Locate the cell with the specified text and output its [X, Y] center coordinate. 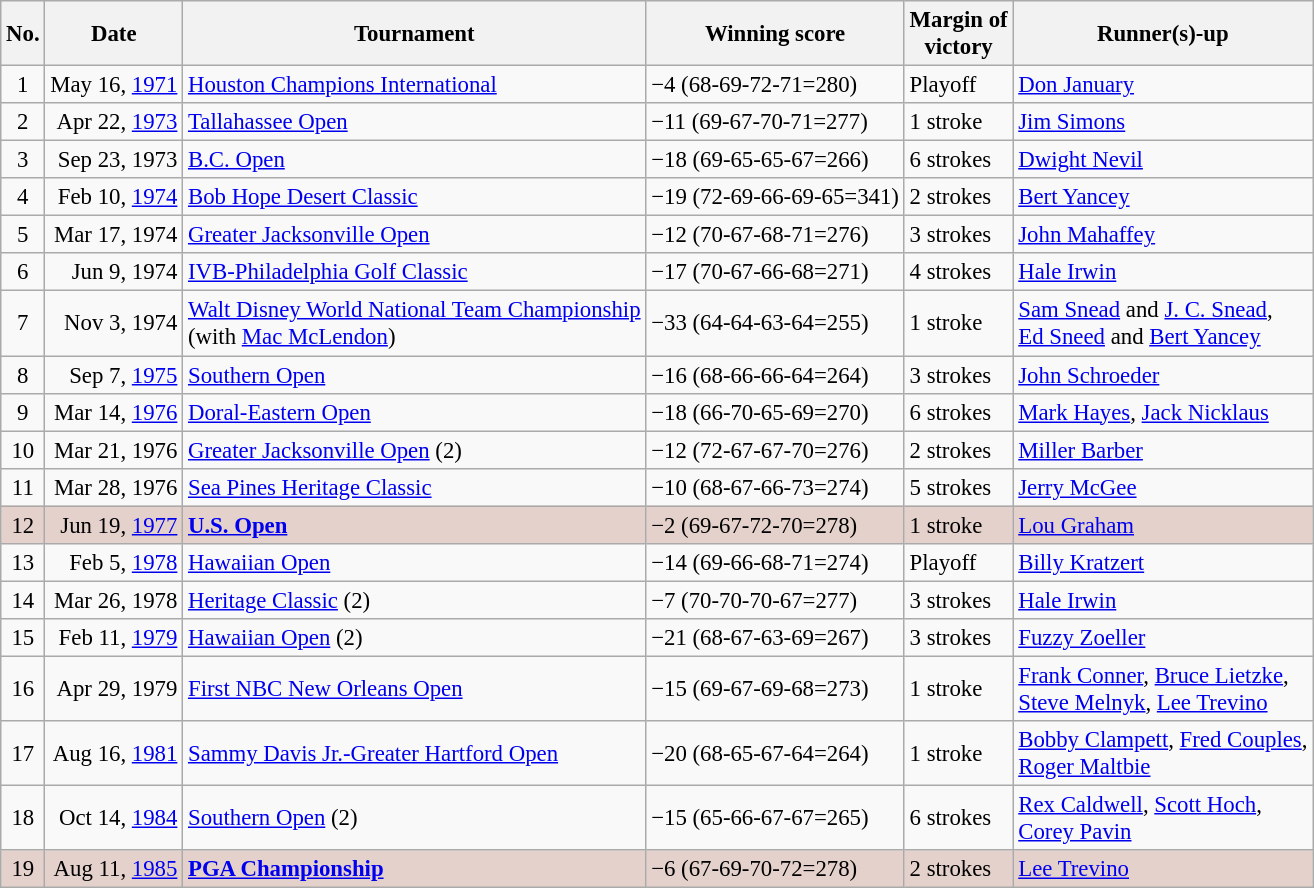
−17 (70-67-66-68=271) [775, 273]
Mar 17, 1974 [114, 235]
−16 (68-66-66-64=264) [775, 375]
Fuzzy Zoeller [1163, 638]
5 [23, 235]
Oct 14, 1984 [114, 818]
U.S. Open [414, 525]
14 [23, 600]
Mar 21, 1976 [114, 450]
Margin ofvictory [958, 34]
Mar 14, 1976 [114, 412]
Mark Hayes, Jack Nicklaus [1163, 412]
Sea Pines Heritage Classic [414, 487]
Bobby Clampett, Fred Couples, Roger Maltbie [1163, 754]
PGA Championship [414, 869]
Dwight Nevil [1163, 160]
Miller Barber [1163, 450]
17 [23, 754]
−10 (68-67-66-73=274) [775, 487]
Billy Kratzert [1163, 563]
Hawaiian Open [414, 563]
−19 (72-69-66-69-65=341) [775, 197]
7 [23, 324]
No. [23, 34]
Mar 26, 1978 [114, 600]
Aug 16, 1981 [114, 754]
B.C. Open [414, 160]
Date [114, 34]
Runner(s)-up [1163, 34]
12 [23, 525]
Walt Disney World National Team Championship(with Mac McLendon) [414, 324]
9 [23, 412]
11 [23, 487]
Jun 19, 1977 [114, 525]
−15 (65-66-67-67=265) [775, 818]
Houston Champions International [414, 85]
Feb 5, 1978 [114, 563]
4 [23, 197]
Nov 3, 1974 [114, 324]
13 [23, 563]
16 [23, 688]
15 [23, 638]
−7 (70-70-70-67=277) [775, 600]
−15 (69-67-69-68=273) [775, 688]
4 strokes [958, 273]
−21 (68-67-63-69=267) [775, 638]
Aug 11, 1985 [114, 869]
Lou Graham [1163, 525]
Bob Hope Desert Classic [414, 197]
John Schroeder [1163, 375]
−11 (69-67-70-71=277) [775, 122]
Heritage Classic (2) [414, 600]
Winning score [775, 34]
−18 (66-70-65-69=270) [775, 412]
10 [23, 450]
Sep 7, 1975 [114, 375]
−6 (67-69-70-72=278) [775, 869]
Apr 29, 1979 [114, 688]
−12 (72-67-67-70=276) [775, 450]
Jerry McGee [1163, 487]
8 [23, 375]
John Mahaffey [1163, 235]
−2 (69-67-72-70=278) [775, 525]
May 16, 1971 [114, 85]
IVB-Philadelphia Golf Classic [414, 273]
19 [23, 869]
Doral-Eastern Open [414, 412]
−20 (68-65-67-64=264) [775, 754]
Sep 23, 1973 [114, 160]
First NBC New Orleans Open [414, 688]
2 [23, 122]
3 [23, 160]
−18 (69-65-65-67=266) [775, 160]
Frank Conner, Bruce Lietzke, Steve Melnyk, Lee Trevino [1163, 688]
Feb 10, 1974 [114, 197]
Greater Jacksonville Open (2) [414, 450]
Southern Open (2) [414, 818]
Mar 28, 1976 [114, 487]
Rex Caldwell, Scott Hoch, Corey Pavin [1163, 818]
Southern Open [414, 375]
Lee Trevino [1163, 869]
6 [23, 273]
1 [23, 85]
Don January [1163, 85]
−14 (69-66-68-71=274) [775, 563]
Sammy Davis Jr.-Greater Hartford Open [414, 754]
18 [23, 818]
Tallahassee Open [414, 122]
Jun 9, 1974 [114, 273]
Bert Yancey [1163, 197]
−33 (64-64-63-64=255) [775, 324]
−12 (70-67-68-71=276) [775, 235]
Feb 11, 1979 [114, 638]
Jim Simons [1163, 122]
Greater Jacksonville Open [414, 235]
−4 (68-69-72-71=280) [775, 85]
Sam Snead and J. C. Snead, Ed Sneed and Bert Yancey [1163, 324]
5 strokes [958, 487]
Hawaiian Open (2) [414, 638]
Tournament [414, 34]
Apr 22, 1973 [114, 122]
